Identify which cell holds the provided text, then report its [x, y] central coordinate. 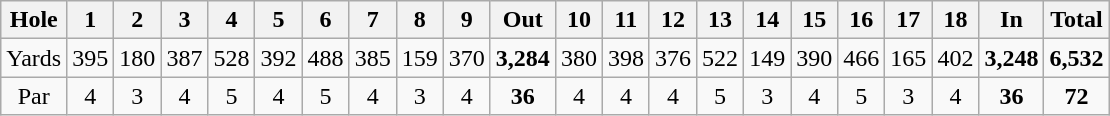
390 [814, 58]
17 [908, 20]
402 [956, 58]
149 [768, 58]
370 [466, 58]
1 [90, 20]
10 [578, 20]
488 [326, 58]
Par [34, 96]
9 [466, 20]
14 [768, 20]
387 [184, 58]
Hole [34, 20]
528 [232, 58]
7 [372, 20]
15 [814, 20]
Out [522, 20]
2 [138, 20]
12 [672, 20]
Yards [34, 58]
165 [908, 58]
392 [278, 58]
3,248 [1012, 58]
398 [626, 58]
16 [862, 20]
In [1012, 20]
180 [138, 58]
11 [626, 20]
466 [862, 58]
Total [1076, 20]
6,532 [1076, 58]
376 [672, 58]
395 [90, 58]
8 [420, 20]
522 [720, 58]
159 [420, 58]
380 [578, 58]
18 [956, 20]
72 [1076, 96]
385 [372, 58]
3,284 [522, 58]
6 [326, 20]
13 [720, 20]
